Scan for the cell matching the given text and deliver its [X, Y] coordinate at center. 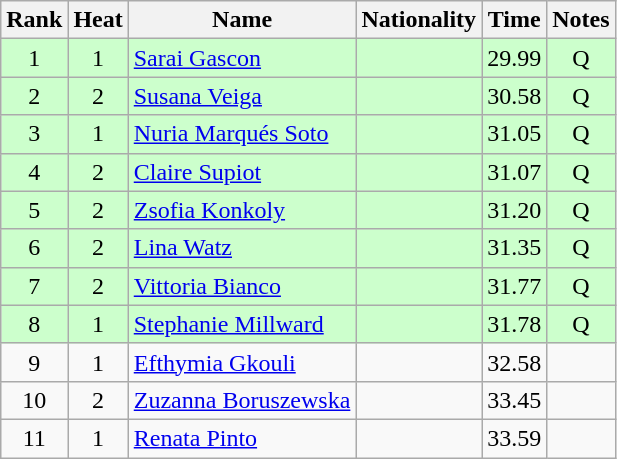
Renata Pinto [242, 438]
31.07 [514, 172]
3 [34, 134]
Zuzanna Boruszewska [242, 400]
Susana Veiga [242, 96]
31.20 [514, 210]
Vittoria Bianco [242, 286]
6 [34, 248]
7 [34, 286]
4 [34, 172]
Claire Supiot [242, 172]
9 [34, 362]
31.77 [514, 286]
Efthymia Gkouli [242, 362]
Nuria Marqués Soto [242, 134]
11 [34, 438]
29.99 [514, 58]
Nationality [419, 20]
Name [242, 20]
8 [34, 324]
30.58 [514, 96]
Rank [34, 20]
31.05 [514, 134]
Time [514, 20]
Notes [581, 20]
31.35 [514, 248]
33.45 [514, 400]
10 [34, 400]
Lina Watz [242, 248]
32.58 [514, 362]
Heat [98, 20]
Zsofia Konkoly [242, 210]
Sarai Gascon [242, 58]
5 [34, 210]
Stephanie Millward [242, 324]
31.78 [514, 324]
33.59 [514, 438]
